Pinpoint the cell where the given text exists, returning its (x, y) midpoint coordinate. 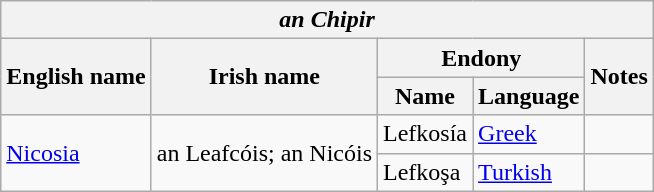
Irish name (264, 77)
Notes (619, 77)
Turkish (529, 172)
Name (426, 96)
Lefkosía (426, 134)
Nicosia (76, 153)
Language (529, 96)
Greek (529, 134)
Lefkoşa (426, 172)
Endony (482, 58)
an Leafcóis; an Nicóis (264, 153)
English name (76, 77)
an Chipir (328, 20)
